Determine the (x, y) coordinate at the center of the cell enclosing the given text.  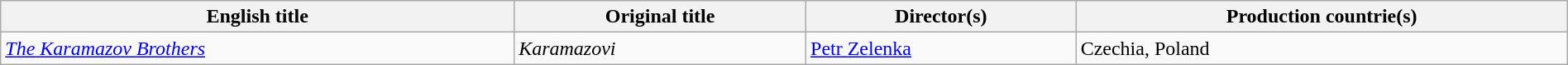
Karamazovi (660, 48)
English title (258, 17)
Petr Zelenka (941, 48)
Czechia, Poland (1322, 48)
The Karamazov Brothers (258, 48)
Director(s) (941, 17)
Original title (660, 17)
Production countrie(s) (1322, 17)
